Return the [x, y] coordinate for the center point of the cell that contains the specified text.  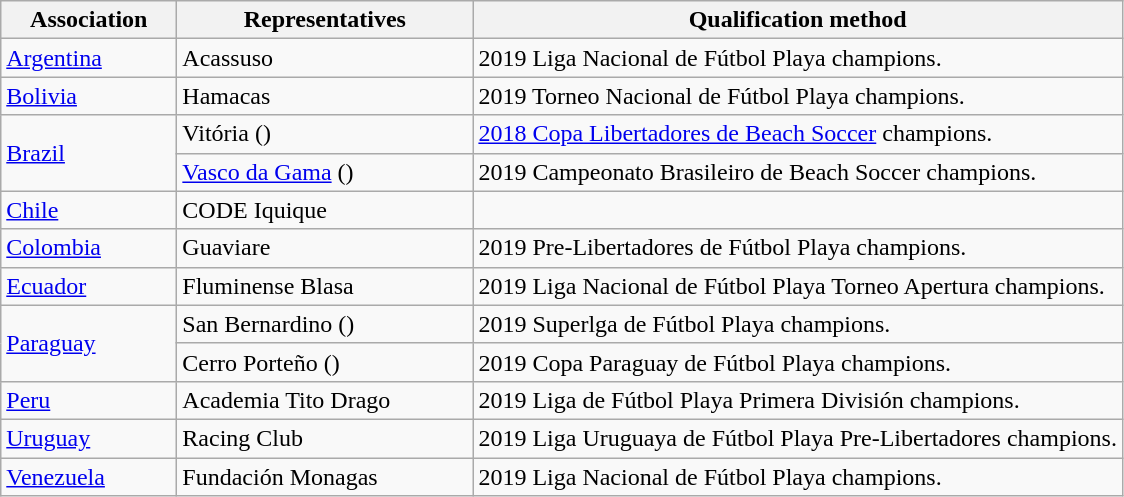
2019 Superlga de Fútbol Playa champions. [798, 324]
2019 Liga Nacional de Fútbol Playa Torneo Apertura champions. [798, 286]
Fundación Monagas [325, 477]
Academia Tito Drago [325, 400]
Racing Club [325, 438]
2019 Liga de Fútbol Playa Primera División champions. [798, 400]
Fluminense Blasa [325, 286]
Acassuso [325, 58]
Hamacas [325, 96]
CODE Iquique [325, 210]
Bolivia [89, 96]
Vitória () [325, 134]
Representatives [325, 20]
Argentina [89, 58]
Association [89, 20]
Venezuela [89, 477]
2019 Liga Uruguaya de Fútbol Playa Pre-Libertadores champions. [798, 438]
Guaviare [325, 248]
2019 Torneo Nacional de Fútbol Playa champions. [798, 96]
2018 Copa Libertadores de Beach Soccer champions. [798, 134]
Brazil [89, 153]
Peru [89, 400]
Ecuador [89, 286]
2019 Campeonato Brasileiro de Beach Soccer champions. [798, 172]
San Bernardino () [325, 324]
2019 Copa Paraguay de Fútbol Playa champions. [798, 362]
Paraguay [89, 343]
Qualification method [798, 20]
2019 Pre-Libertadores de Fútbol Playa champions. [798, 248]
Cerro Porteño () [325, 362]
Uruguay [89, 438]
Vasco da Gama () [325, 172]
Colombia [89, 248]
Chile [89, 210]
